Search for the cell housing the specified text and yield its (x, y) center coordinate. 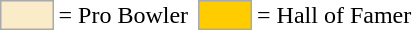
= Pro Bowler (124, 15)
